From the cell containing the given text, extract its center point as (x, y) coordinate. 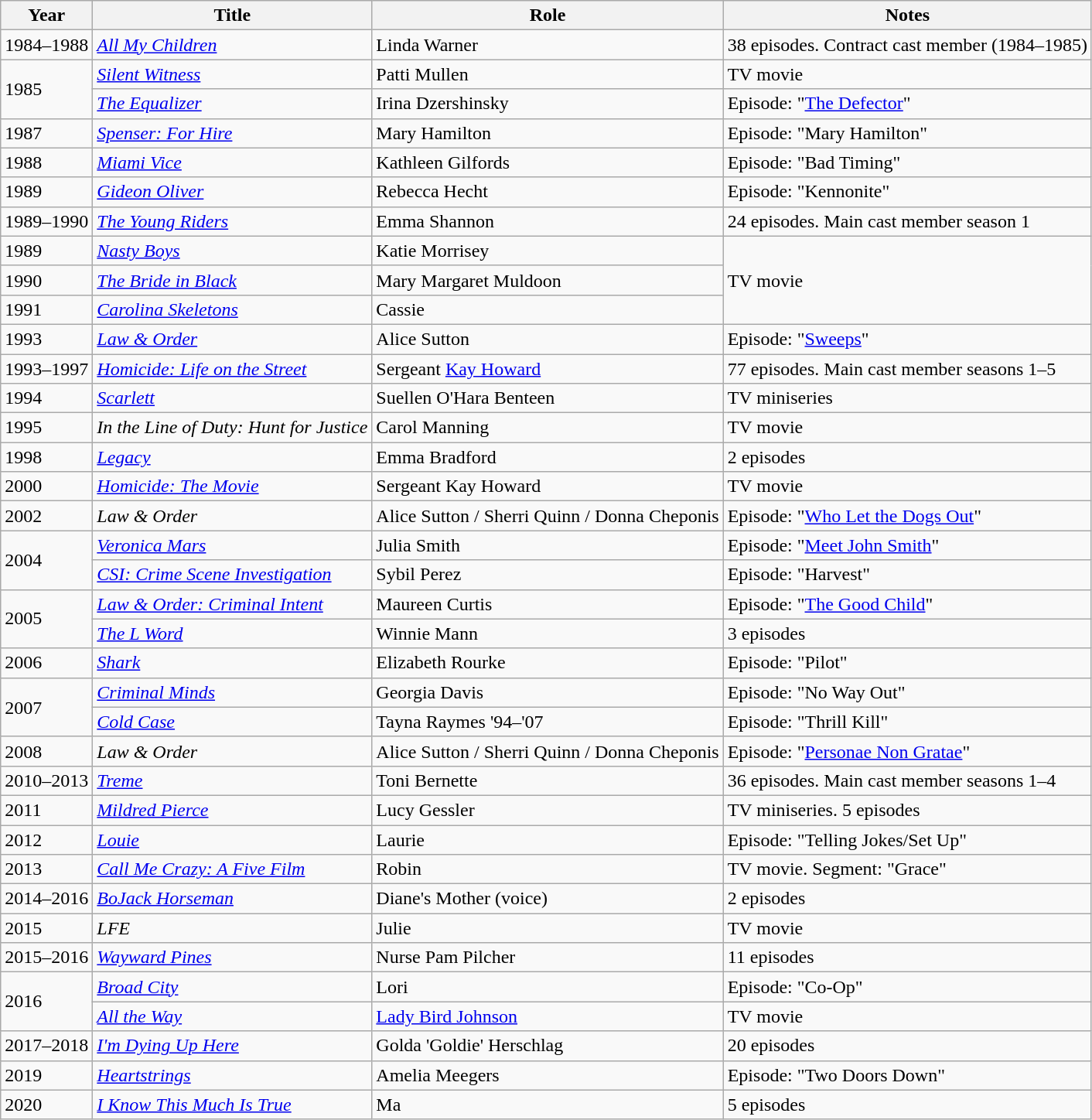
TV miniseries. 5 episodes (907, 810)
2014–2016 (46, 899)
1993 (46, 339)
1987 (46, 133)
1984–1988 (46, 45)
1991 (46, 309)
Homicide: The Movie (232, 487)
1990 (46, 280)
Rebecca Hecht (548, 192)
Treme (232, 780)
Irina Dzershinsky (548, 104)
Cassie (548, 309)
Carolina Skeletons (232, 309)
TV movie. Segment: "Grace" (907, 869)
Lucy Gessler (548, 810)
Episode: "Meet John Smith" (907, 545)
Toni Bernette (548, 780)
LFE (232, 928)
Suellen O'Hara Benteen (548, 398)
Emma Bradford (548, 457)
2012 (46, 839)
Alice Sutton (548, 339)
2007 (46, 707)
Mary Hamilton (548, 133)
Episode: "Who Let the Dogs Out" (907, 516)
Amelia Meegers (548, 1075)
2011 (46, 810)
Ma (548, 1105)
11 episodes (907, 958)
1995 (46, 428)
Episode: "Kennonite" (907, 192)
In the Line of Duty: Hunt for Justice (232, 428)
1989–1990 (46, 221)
Episode: "Pilot" (907, 663)
Year (46, 15)
The Young Riders (232, 221)
Mildred Pierce (232, 810)
Maureen Curtis (548, 604)
Legacy (232, 457)
1985 (46, 89)
Episode: "The Good Child" (907, 604)
1998 (46, 457)
All My Children (232, 45)
2010–2013 (46, 780)
BoJack Horseman (232, 899)
Episode: "Co-Op" (907, 987)
Miami Vice (232, 162)
I Know This Much Is True (232, 1105)
Linda Warner (548, 45)
1993–1997 (46, 369)
Georgia Davis (548, 692)
Episode: "Telling Jokes/Set Up" (907, 839)
The Equalizer (232, 104)
2008 (46, 751)
Episode: "Personae Non Gratae" (907, 751)
77 episodes. Main cast member seasons 1–5 (907, 369)
2004 (46, 560)
Episode: "Bad Timing" (907, 162)
38 episodes. Contract cast member (1984–1985) (907, 45)
Mary Margaret Muldoon (548, 280)
Robin (548, 869)
Role (548, 15)
Veronica Mars (232, 545)
Tayna Raymes '94–'07 (548, 722)
2015–2016 (46, 958)
Wayward Pines (232, 958)
Winnie Mann (548, 633)
Episode: "Mary Hamilton" (907, 133)
Episode: "Thrill Kill" (907, 722)
2013 (46, 869)
1988 (46, 162)
2005 (46, 619)
Nasty Boys (232, 251)
Julie (548, 928)
Call Me Crazy: A Five Film (232, 869)
2015 (46, 928)
Diane's Mother (voice) (548, 899)
All the Way (232, 1016)
Episode: "No Way Out" (907, 692)
Notes (907, 15)
Lori (548, 987)
Sybil Perez (548, 575)
Louie (232, 839)
Emma Shannon (548, 221)
Patti Mullen (548, 74)
Episode: "Two Doors Down" (907, 1075)
Kathleen Gilfords (548, 162)
5 episodes (907, 1105)
2017–2018 (46, 1046)
Criminal Minds (232, 692)
2019 (46, 1075)
The Bride in Black (232, 280)
Scarlett (232, 398)
24 episodes. Main cast member season 1 (907, 221)
Title (232, 15)
Katie Morrisey (548, 251)
2020 (46, 1105)
CSI: Crime Scene Investigation (232, 575)
Gideon Oliver (232, 192)
Law & Order: Criminal Intent (232, 604)
3 episodes (907, 633)
The L Word (232, 633)
Homicide: Life on the Street (232, 369)
Golda 'Goldie' Herschlag (548, 1046)
Nurse Pam Pilcher (548, 958)
Broad City (232, 987)
I'm Dying Up Here (232, 1046)
Silent Witness (232, 74)
Episode: "The Defector" (907, 104)
Episode: "Sweeps" (907, 339)
2000 (46, 487)
Lady Bird Johnson (548, 1016)
2016 (46, 1002)
Laurie (548, 839)
TV miniseries (907, 398)
Episode: "Harvest" (907, 575)
Heartstrings (232, 1075)
Spenser: For Hire (232, 133)
Elizabeth Rourke (548, 663)
20 episodes (907, 1046)
Julia Smith (548, 545)
1994 (46, 398)
Carol Manning (548, 428)
2006 (46, 663)
Cold Case (232, 722)
2002 (46, 516)
36 episodes. Main cast member seasons 1–4 (907, 780)
Shark (232, 663)
